Capture the cell that displays the provided text and extract its [X, Y] central coordinate. 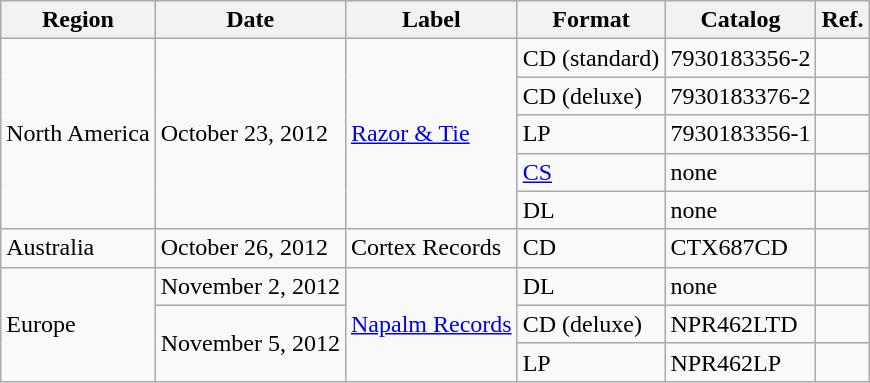
Ref. [842, 20]
Date [250, 20]
November 5, 2012 [250, 343]
Cortex Records [431, 248]
Australia [78, 248]
7930183356-2 [740, 58]
Region [78, 20]
CTX687CD [740, 248]
November 2, 2012 [250, 286]
Label [431, 20]
Napalm Records [431, 324]
7930183356-1 [740, 134]
CD (standard) [591, 58]
7930183376-2 [740, 96]
Razor & Tie [431, 134]
Format [591, 20]
NPR462LTD [740, 324]
Catalog [740, 20]
CS [591, 172]
CD [591, 248]
NPR462LP [740, 362]
October 26, 2012 [250, 248]
North America [78, 134]
Europe [78, 324]
October 23, 2012 [250, 134]
